Capture the cell that displays the provided text and extract its [x, y] central coordinate. 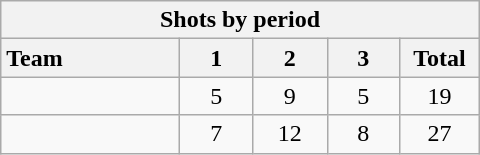
Shots by period [240, 20]
Team [90, 58]
19 [440, 96]
8 [363, 134]
9 [290, 96]
3 [363, 58]
1 [216, 58]
Total [440, 58]
27 [440, 134]
7 [216, 134]
12 [290, 134]
2 [290, 58]
